Identify which cell holds the provided text, then report its (x, y) central coordinate. 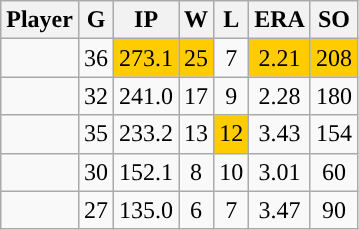
IP (146, 20)
2.28 (280, 96)
60 (334, 172)
135.0 (146, 210)
3.43 (280, 134)
12 (232, 134)
SO (334, 20)
154 (334, 134)
273.1 (146, 58)
32 (96, 96)
25 (196, 58)
G (96, 20)
9 (232, 96)
27 (96, 210)
233.2 (146, 134)
Player (40, 20)
17 (196, 96)
L (232, 20)
36 (96, 58)
3.01 (280, 172)
152.1 (146, 172)
241.0 (146, 96)
208 (334, 58)
8 (196, 172)
90 (334, 210)
10 (232, 172)
2.21 (280, 58)
35 (96, 134)
3.47 (280, 210)
13 (196, 134)
W (196, 20)
180 (334, 96)
6 (196, 210)
ERA (280, 20)
30 (96, 172)
